Output the (X, Y) coordinate of the center of the cell containing the given text.  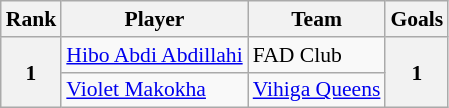
Team (317, 19)
FAD Club (317, 55)
Hibo Abdi Abdillahi (154, 55)
Goals (416, 19)
Rank (32, 19)
Vihiga Queens (317, 90)
Violet Makokha (154, 90)
Player (154, 19)
